From the cell containing the given text, extract its center point as [x, y] coordinate. 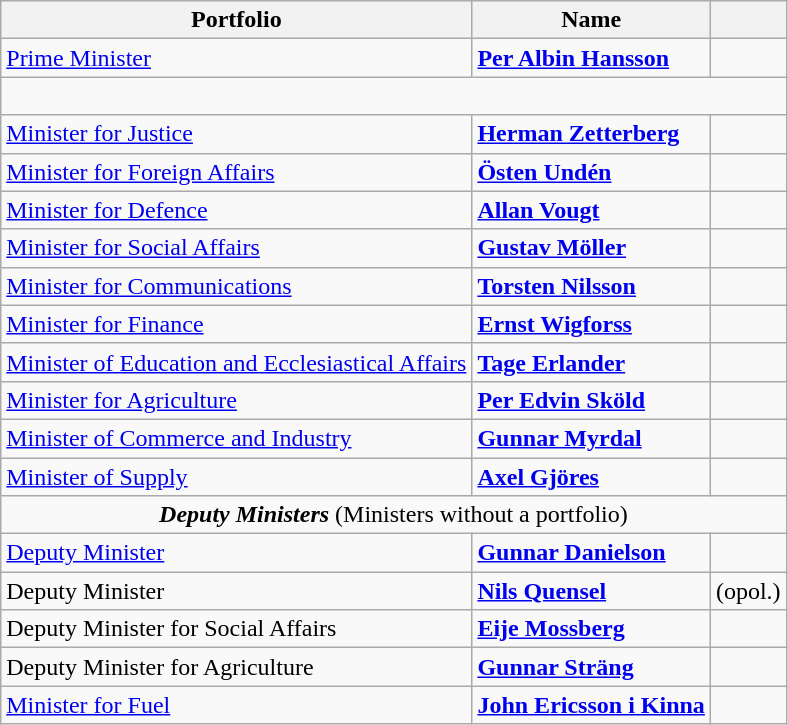
Gunnar Myrdal [591, 438]
Minister for Foreign Affairs [236, 172]
Gustav Möller [591, 248]
(opol.) [748, 591]
Allan Vougt [591, 210]
Minister for Fuel [236, 705]
Minister for Agriculture [236, 400]
Gunnar Danielson [591, 553]
Gunnar Sträng [591, 667]
John Ericsson i Kinna [591, 705]
Eije Mossberg [591, 629]
Name [591, 20]
Östen Undén [591, 172]
Herman Zetterberg [591, 134]
Nils Quensel [591, 591]
Deputy Minister for Agriculture [236, 667]
Minister of Education and Ecclesiastical Affairs [236, 362]
Axel Gjöres [591, 477]
Prime Minister [236, 58]
Minister for Social Affairs [236, 248]
Minister for Justice [236, 134]
Per Edvin Sköld [591, 400]
Minister of Commerce and Industry [236, 438]
Deputy Minister for Social Affairs [236, 629]
Minister for Finance [236, 324]
Minister for Communications [236, 286]
Deputy Ministers (Ministers without a portfolio) [394, 515]
Minister of Supply [236, 477]
Tage Erlander [591, 362]
Per Albin Hansson [591, 58]
Portfolio [236, 20]
Ernst Wigforss [591, 324]
Minister for Defence [236, 210]
Torsten Nilsson [591, 286]
